Scan for the cell matching the given text and deliver its [X, Y] coordinate at center. 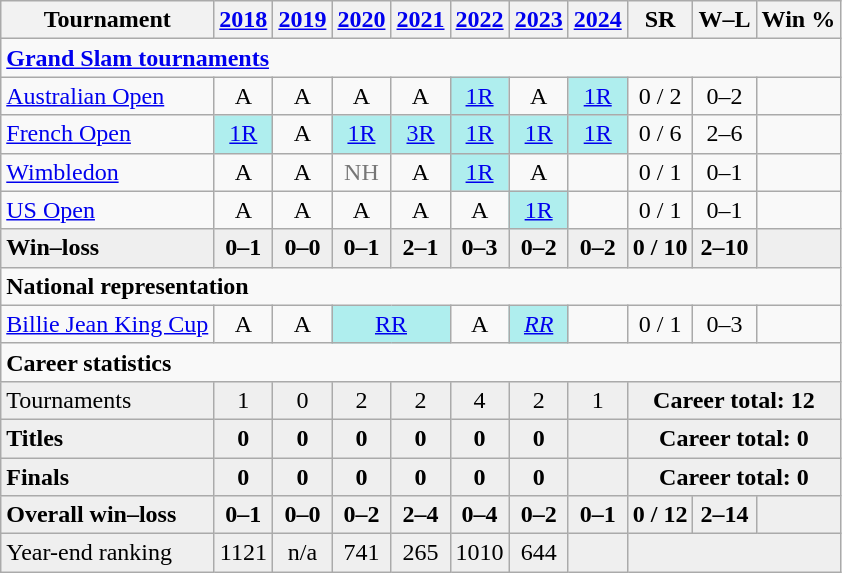
2–4 [420, 515]
2022 [480, 20]
Wimbledon [108, 172]
2–10 [724, 248]
Grand Slam tournaments [421, 58]
2024 [598, 20]
0 / 10 [660, 248]
Win % [798, 20]
2–14 [724, 515]
0 / 2 [660, 96]
Win–loss [108, 248]
Australian Open [108, 96]
1010 [480, 553]
265 [420, 553]
2–1 [420, 248]
Career statistics [421, 362]
Billie Jean King Cup [108, 324]
1121 [244, 553]
2–6 [724, 134]
0 / 6 [660, 134]
US Open [108, 210]
4 [480, 400]
2020 [362, 20]
French Open [108, 134]
0–4 [480, 515]
2019 [302, 20]
644 [538, 553]
0 / 12 [660, 515]
W–L [724, 20]
2021 [420, 20]
National representation [421, 286]
SR [660, 20]
Finals [108, 477]
Overall win–loss [108, 515]
2023 [538, 20]
n/a [302, 553]
Career total: 12 [734, 400]
Tournaments [108, 400]
Tournament [108, 20]
NH [362, 172]
Year-end ranking [108, 553]
3R [420, 134]
2018 [244, 20]
Titles [108, 438]
741 [362, 553]
